Search for the cell housing the specified text and yield its [X, Y] center coordinate. 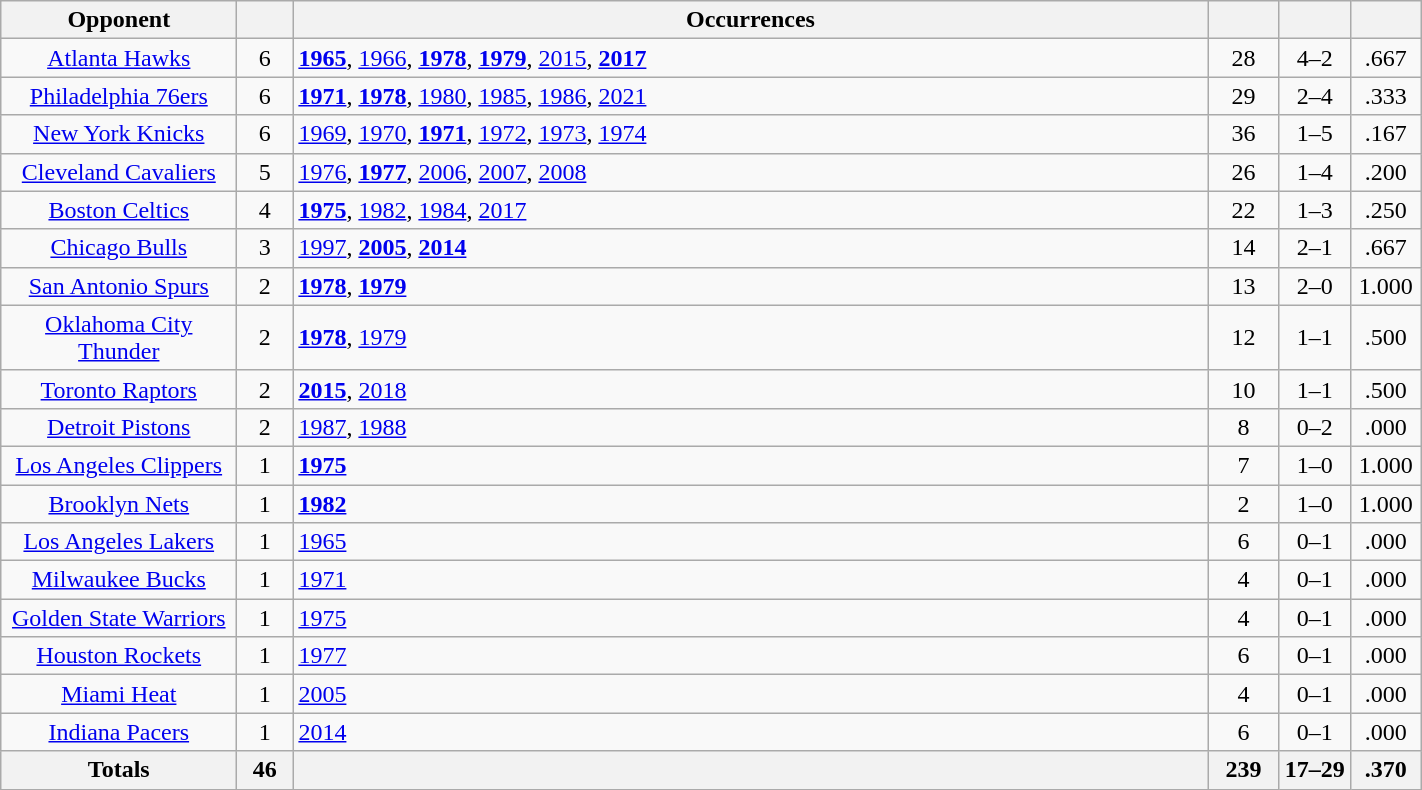
14 [1244, 248]
.333 [1386, 96]
.167 [1386, 134]
10 [1244, 389]
26 [1244, 172]
2–4 [1314, 96]
1–5 [1314, 134]
5 [265, 172]
.200 [1386, 172]
Miami Heat [119, 694]
Brooklyn Nets [119, 503]
.250 [1386, 210]
San Antonio Spurs [119, 286]
1982 [750, 503]
Oklahoma City Thunder [119, 338]
8 [1244, 427]
1971 [750, 580]
Atlanta Hawks [119, 58]
Los Angeles Lakers [119, 542]
3 [265, 248]
1975, 1982, 1984, 2017 [750, 210]
Golden State Warriors [119, 618]
2014 [750, 732]
17–29 [1314, 770]
12 [1244, 338]
Milwaukee Bucks [119, 580]
2015, 2018 [750, 389]
Cleveland Cavaliers [119, 172]
28 [1244, 58]
13 [1244, 286]
46 [265, 770]
2–1 [1314, 248]
1971, 1978, 1980, 1985, 1986, 2021 [750, 96]
239 [1244, 770]
7 [1244, 465]
1965 [750, 542]
1987, 1988 [750, 427]
Occurrences [750, 20]
22 [1244, 210]
1977 [750, 656]
1969, 1970, 1971, 1972, 1973, 1974 [750, 134]
1–3 [1314, 210]
Chicago Bulls [119, 248]
1965, 1966, 1978, 1979, 2015, 2017 [750, 58]
Opponent [119, 20]
4–2 [1314, 58]
2005 [750, 694]
29 [1244, 96]
.370 [1386, 770]
1997, 2005, 2014 [750, 248]
1–4 [1314, 172]
0–2 [1314, 427]
Philadelphia 76ers [119, 96]
Totals [119, 770]
Indiana Pacers [119, 732]
Detroit Pistons [119, 427]
Toronto Raptors [119, 389]
36 [1244, 134]
Boston Celtics [119, 210]
1976, 1977, 2006, 2007, 2008 [750, 172]
2–0 [1314, 286]
Los Angeles Clippers [119, 465]
Houston Rockets [119, 656]
New York Knicks [119, 134]
